From the cell containing the given text, extract its center point as [x, y] coordinate. 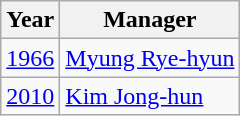
2010 [30, 96]
Myung Rye-hyun [150, 58]
1966 [30, 58]
Manager [150, 20]
Year [30, 20]
Kim Jong-hun [150, 96]
